For the text-containing cell, return its midpoint in (X, Y) coordinate format. 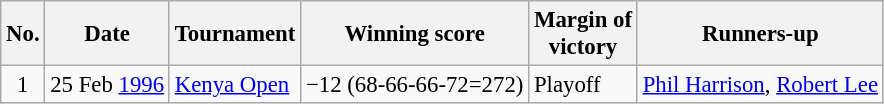
Date (107, 34)
25 Feb 1996 (107, 85)
Winning score (415, 34)
−12 (68-66-66-72=272) (415, 85)
Margin ofvictory (584, 34)
1 (23, 85)
Runners-up (760, 34)
Kenya Open (234, 85)
Tournament (234, 34)
No. (23, 34)
Playoff (584, 85)
Phil Harrison, Robert Lee (760, 85)
